Return the (x, y) coordinate for the center point of the cell that contains the specified text.  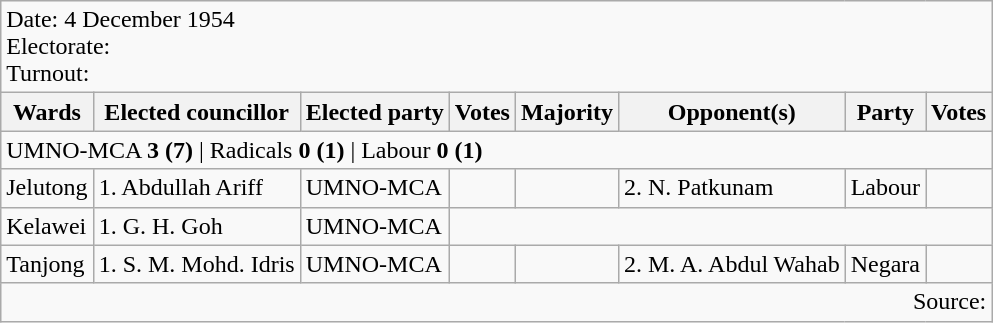
Wards (47, 112)
1. S. M. Mohd. Idris (196, 264)
Jelutong (47, 188)
Date: 4 December 1954Electorate: Turnout: (496, 47)
Majority (566, 112)
2. N. Patkunam (732, 188)
UMNO-MCA 3 (7) | Radicals 0 (1) | Labour 0 (1) (496, 150)
Source: (496, 302)
1. Abdullah Ariff (196, 188)
Elected councillor (196, 112)
Tanjong (47, 264)
Elected party (374, 112)
Negara (885, 264)
Kelawei (47, 226)
1. G. H. Goh (196, 226)
Labour (885, 188)
Party (885, 112)
Opponent(s) (732, 112)
2. M. A. Abdul Wahab (732, 264)
